Extract the (X, Y) coordinate from the center of the cell holding the provided text.  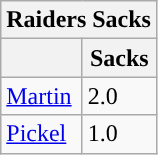
Pickel (42, 134)
Raiders Sacks (79, 20)
Sacks (119, 58)
Martin (42, 96)
2.0 (119, 96)
1.0 (119, 134)
